Return (x, y) of the center of cell containing provided text 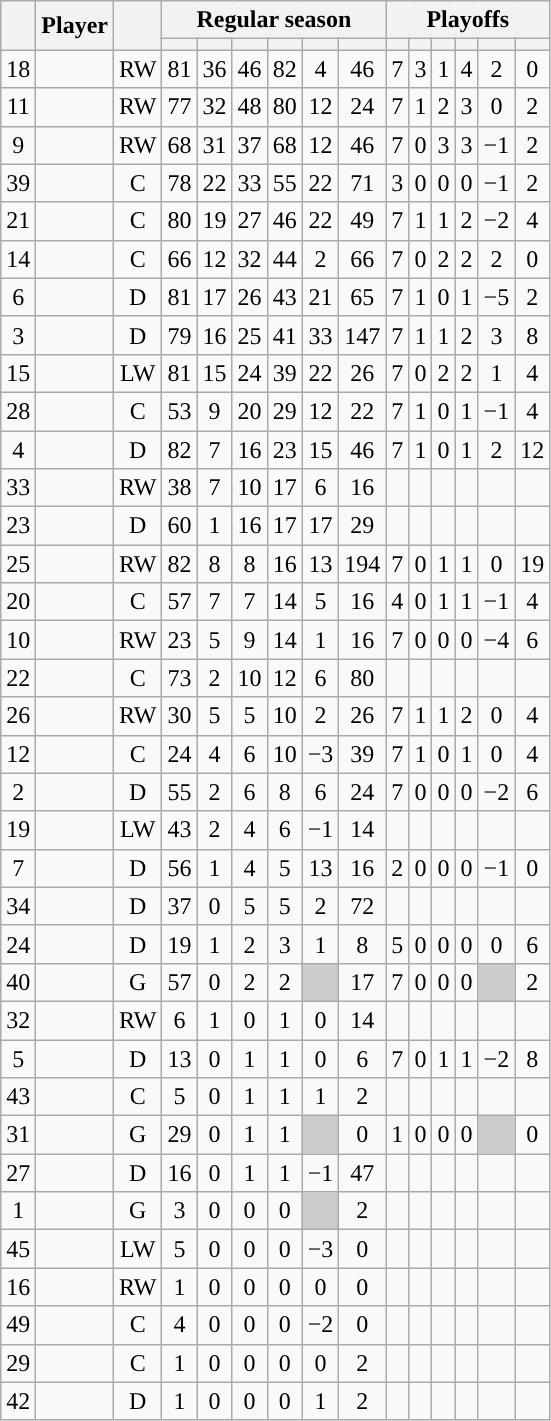
60 (180, 526)
42 (18, 1401)
44 (284, 259)
Player (75, 26)
38 (180, 488)
11 (18, 107)
Playoffs (468, 20)
79 (180, 335)
56 (180, 868)
40 (18, 982)
34 (18, 906)
72 (362, 906)
41 (284, 335)
Regular season (274, 20)
77 (180, 107)
78 (180, 183)
−5 (496, 297)
−4 (496, 640)
73 (180, 678)
28 (18, 411)
65 (362, 297)
36 (214, 69)
48 (250, 107)
45 (18, 1249)
18 (18, 69)
71 (362, 183)
194 (362, 564)
47 (362, 1173)
53 (180, 411)
147 (362, 335)
30 (180, 716)
